From the cell containing the given text, extract its center point as [X, Y] coordinate. 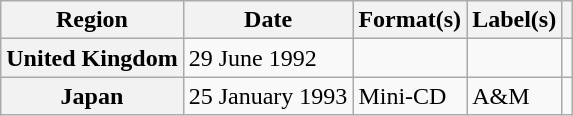
Japan [92, 96]
Date [268, 20]
Format(s) [410, 20]
United Kingdom [92, 58]
Mini-CD [410, 96]
29 June 1992 [268, 58]
Region [92, 20]
25 January 1993 [268, 96]
Label(s) [514, 20]
A&M [514, 96]
